Find where the given text appears and provide that cell's center as (x, y) coordinate. 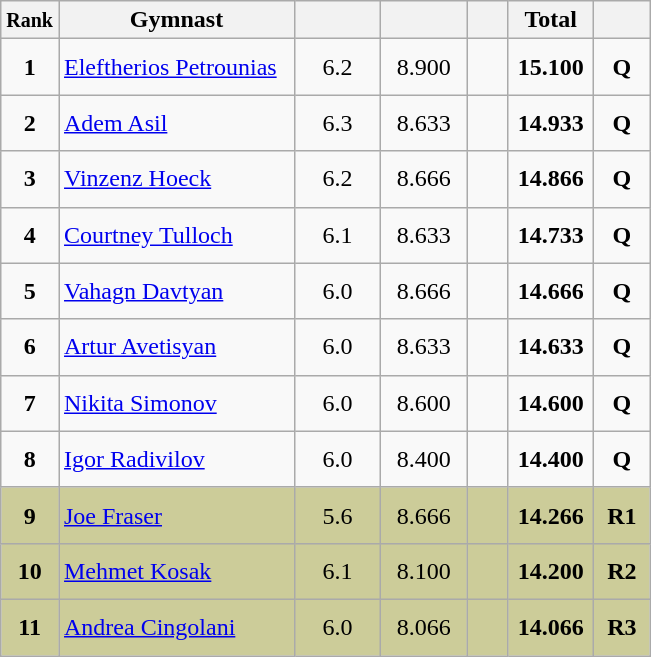
8 (30, 459)
Mehmet Kosak (176, 571)
14.733 (551, 235)
Vahagn Davtyan (176, 291)
R3 (622, 627)
14.666 (551, 291)
9 (30, 515)
Adem Asil (176, 123)
8.900 (424, 67)
Igor Radivilov (176, 459)
Eleftherios Petrounias (176, 67)
8.066 (424, 627)
14.200 (551, 571)
14.633 (551, 347)
8.100 (424, 571)
7 (30, 403)
Vinzenz Hoeck (176, 179)
3 (30, 179)
Total (551, 20)
Andrea Cingolani (176, 627)
14.266 (551, 515)
Nikita Simonov (176, 403)
15.100 (551, 67)
6 (30, 347)
11 (30, 627)
14.400 (551, 459)
R1 (622, 515)
14.066 (551, 627)
10 (30, 571)
5.6 (338, 515)
8.600 (424, 403)
14.933 (551, 123)
14.866 (551, 179)
Artur Avetisyan (176, 347)
6.3 (338, 123)
2 (30, 123)
8.400 (424, 459)
Rank (30, 20)
5 (30, 291)
14.600 (551, 403)
Courtney Tulloch (176, 235)
R2 (622, 571)
Joe Fraser (176, 515)
Gymnast (176, 20)
4 (30, 235)
1 (30, 67)
